Provide the (x, y) coordinate of the cell's center where the given text is located.  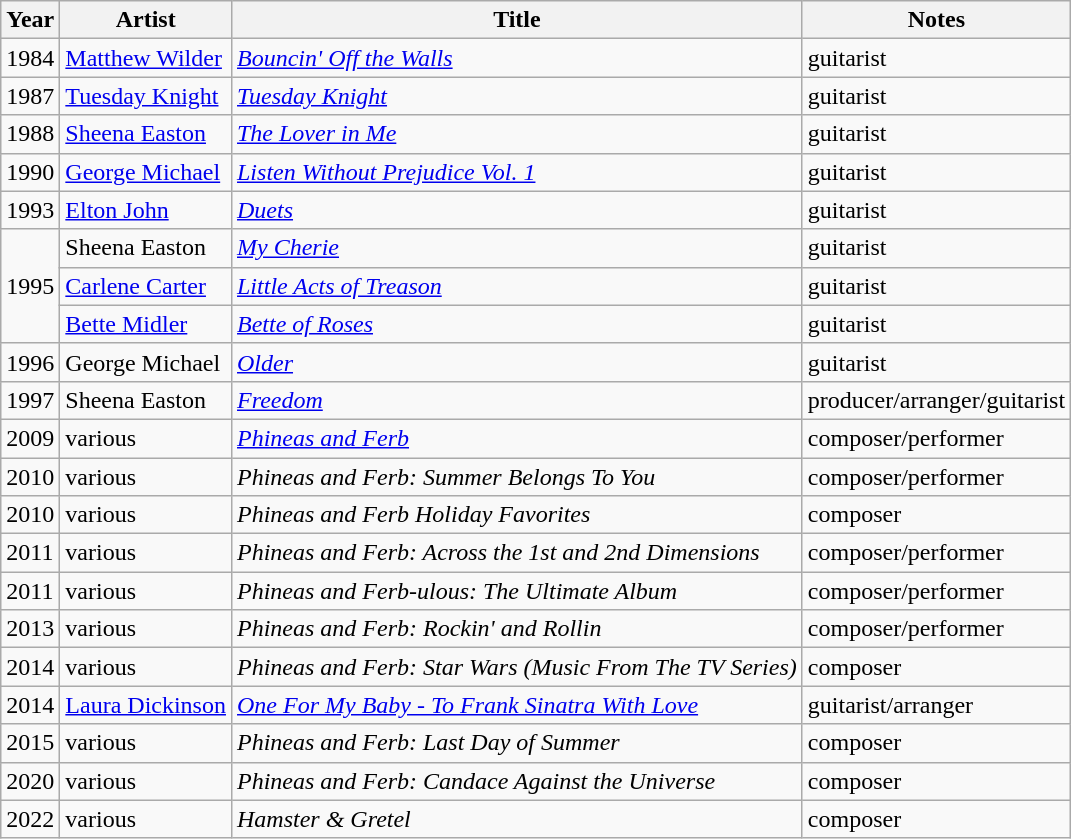
Phineas and Ferb: Summer Belongs To You (516, 477)
One For My Baby - To Frank Sinatra With Love (516, 705)
Freedom (516, 400)
Elton John (146, 210)
2022 (30, 819)
Hamster & Gretel (516, 819)
Matthew Wilder (146, 58)
Carlene Carter (146, 286)
Phineas and Ferb-ulous: The Ultimate Album (516, 591)
2013 (30, 629)
guitarist/arranger (936, 705)
1984 (30, 58)
1987 (30, 96)
2009 (30, 438)
2020 (30, 781)
producer/arranger/guitarist (936, 400)
Phineas and Ferb: Last Day of Summer (516, 743)
Laura Dickinson (146, 705)
Older (516, 362)
Phineas and Ferb: Rockin' and Rollin (516, 629)
Phineas and Ferb: Across the 1st and 2nd Dimensions (516, 553)
Bouncin' Off the Walls (516, 58)
Title (516, 20)
Phineas and Ferb (516, 438)
1996 (30, 362)
1993 (30, 210)
1995 (30, 286)
Notes (936, 20)
Phineas and Ferb: Star Wars (Music From The TV Series) (516, 667)
Bette Midler (146, 324)
My Cherie (516, 248)
1988 (30, 134)
Duets (516, 210)
Year (30, 20)
1990 (30, 172)
The Lover in Me (516, 134)
Listen Without Prejudice Vol. 1 (516, 172)
1997 (30, 400)
Little Acts of Treason (516, 286)
Artist (146, 20)
Bette of Roses (516, 324)
Phineas and Ferb Holiday Favorites (516, 515)
2015 (30, 743)
Phineas and Ferb: Candace Against the Universe (516, 781)
